Pinpoint the cell where the given text exists, returning its (x, y) midpoint coordinate. 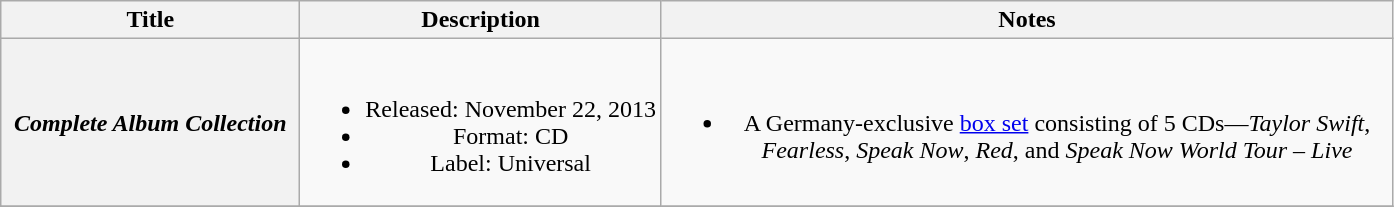
Notes (1026, 20)
Complete Album Collection (150, 122)
Released: November 22, 2013Format: CDLabel: Universal (481, 122)
Title (150, 20)
A Germany-exclusive box set consisting of 5 CDs—Taylor Swift, Fearless, Speak Now, Red, and Speak Now World Tour – Live (1026, 122)
Description (481, 20)
